Find where the given text appears and provide that cell's center as (X, Y) coordinate. 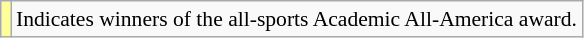
Indicates winners of the all-sports Academic All-America award. (296, 19)
